Return [x, y] of the center of cell containing provided text 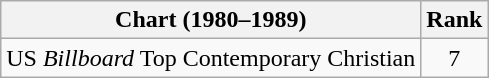
Chart (1980–1989) [211, 20]
7 [454, 58]
US Billboard Top Contemporary Christian [211, 58]
Rank [454, 20]
